Scan for the cell matching the given text and deliver its [x, y] coordinate at center. 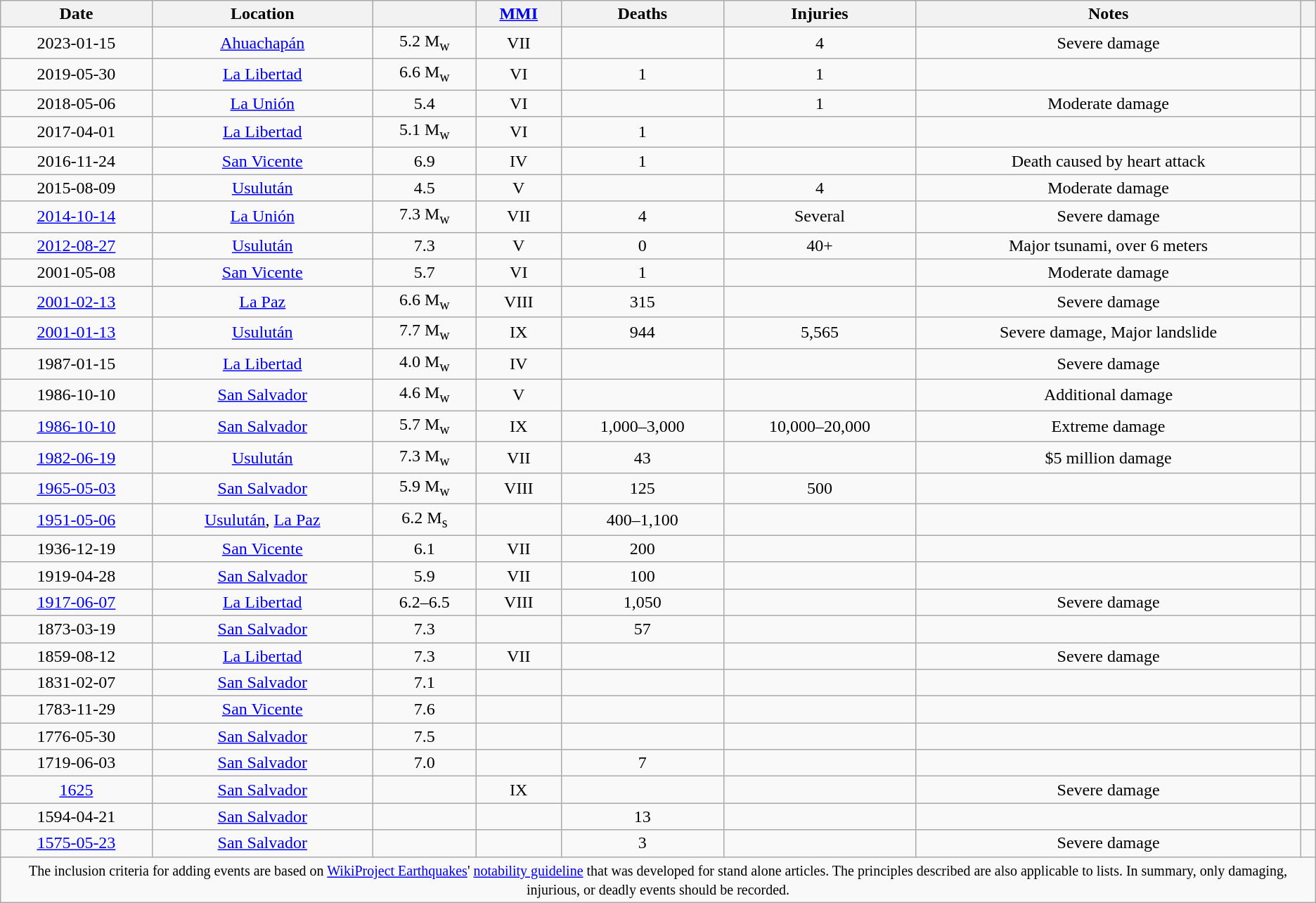
43 [643, 457]
Date [76, 14]
Severe damage, Major landslide [1108, 333]
7.0 [425, 763]
1575-05-23 [76, 843]
5.7 [425, 272]
Notes [1108, 14]
1965-05-03 [76, 489]
6.2–6.5 [425, 602]
1594-04-21 [76, 816]
1625 [76, 790]
Deaths [643, 14]
5.9 [425, 575]
4.0 Mw [425, 364]
Usulután, La Paz [262, 520]
1936-12-19 [76, 549]
Injuries [820, 14]
3 [643, 843]
5,565 [820, 333]
125 [643, 489]
2023-01-15 [76, 43]
6.1 [425, 549]
La Paz [262, 301]
1719-06-03 [76, 763]
5.2 Mw [425, 43]
4.6 Mw [425, 395]
200 [643, 549]
Major tsunami, over 6 meters [1108, 245]
0 [643, 245]
7.1 [425, 683]
Ahuachapán [262, 43]
400–1,100 [643, 520]
Several [820, 217]
6.9 [425, 161]
1982-06-19 [76, 457]
10,000–20,000 [820, 426]
1873-03-19 [76, 629]
7.5 [425, 736]
1831-02-07 [76, 683]
2015-08-09 [76, 188]
1,050 [643, 602]
7.7 Mw [425, 333]
2018-05-06 [76, 103]
5.4 [425, 103]
2001-05-08 [76, 272]
1987-01-15 [76, 364]
1,000–3,000 [643, 426]
1919-04-28 [76, 575]
5.9 Mw [425, 489]
1917-06-07 [76, 602]
Death caused by heart attack [1108, 161]
2001-02-13 [76, 301]
MMI [519, 14]
500 [820, 489]
4.5 [425, 188]
2014-10-14 [76, 217]
2019-05-30 [76, 74]
2001-01-13 [76, 333]
Additional damage [1108, 395]
6.2 Ms [425, 520]
5.7 Mw [425, 426]
2016-11-24 [76, 161]
Extreme damage [1108, 426]
1776-05-30 [76, 736]
1859-08-12 [76, 656]
2012-08-27 [76, 245]
100 [643, 575]
13 [643, 816]
2017-04-01 [76, 132]
315 [643, 301]
$5 million damage [1108, 457]
5.1 Mw [425, 132]
57 [643, 629]
Location [262, 14]
7 [643, 763]
40+ [820, 245]
7.6 [425, 710]
944 [643, 333]
1783-11-29 [76, 710]
1951-05-06 [76, 520]
